Scan for the cell matching the given text and deliver its [X, Y] coordinate at center. 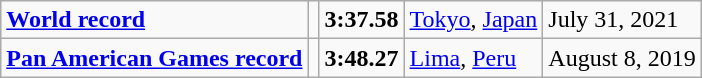
World record [154, 20]
Lima, Peru [474, 58]
3:48.27 [362, 58]
July 31, 2021 [622, 20]
Pan American Games record [154, 58]
Tokyo, Japan [474, 20]
August 8, 2019 [622, 58]
3:37.58 [362, 20]
